Provide the [X, Y] coordinate of the cell's center where the given text is located.  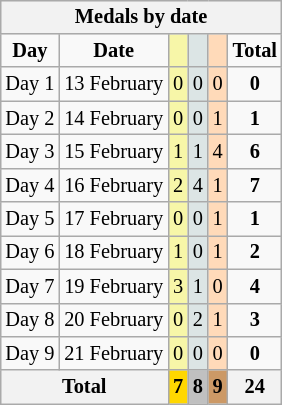
21 February [114, 354]
17 February [114, 219]
Medals by date [140, 17]
Day 9 [30, 354]
8 [198, 387]
24 [255, 387]
Date [114, 51]
Day [30, 51]
Day 8 [30, 320]
9 [218, 387]
Day 2 [30, 118]
6 [255, 152]
Day 1 [30, 84]
13 February [114, 84]
20 February [114, 320]
Day 3 [30, 152]
Day 4 [30, 185]
14 February [114, 118]
15 February [114, 152]
19 February [114, 286]
16 February [114, 185]
Day 6 [30, 253]
18 February [114, 253]
Day 7 [30, 286]
Day 5 [30, 219]
